Determine the [X, Y] coordinate at the center of the cell enclosing the given text.  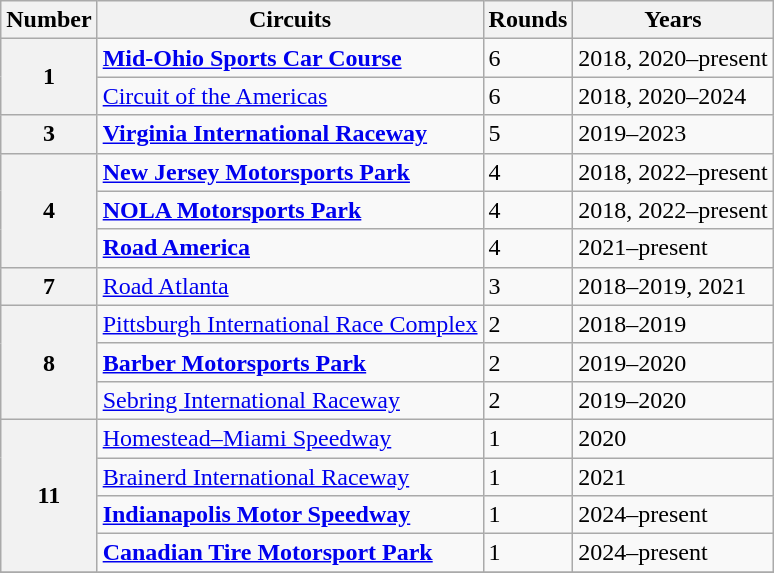
2020 [673, 438]
Road Atlanta [290, 286]
Years [673, 20]
2021–present [673, 248]
New Jersey Motorsports Park [290, 172]
2018–2019, 2021 [673, 286]
7 [49, 286]
Barber Motorsports Park [290, 362]
Virginia International Raceway [290, 134]
Indianapolis Motor Speedway [290, 515]
Sebring International Raceway [290, 400]
11 [49, 495]
Circuit of the Americas [290, 96]
Road America [290, 248]
Number [49, 20]
2018, 2020–present [673, 58]
Homestead–Miami Speedway [290, 438]
Circuits [290, 20]
2018–2019 [673, 324]
Canadian Tire Motorsport Park [290, 553]
Mid-Ohio Sports Car Course [290, 58]
2018, 2020–2024 [673, 96]
Pittsburgh International Race Complex [290, 324]
2021 [673, 477]
NOLA Motorsports Park [290, 210]
Rounds [528, 20]
2019–2023 [673, 134]
5 [528, 134]
8 [49, 362]
Brainerd International Raceway [290, 477]
